Provide the [X, Y] coordinate of the cell's center where the given text is located.  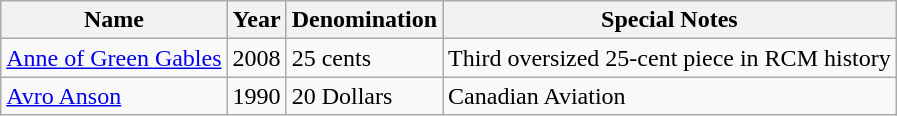
Year [256, 20]
Name [114, 20]
Third oversized 25-cent piece in RCM history [670, 58]
Canadian Aviation [670, 96]
20 Dollars [364, 96]
2008 [256, 58]
Anne of Green Gables [114, 58]
Avro Anson [114, 96]
Denomination [364, 20]
25 cents [364, 58]
Special Notes [670, 20]
1990 [256, 96]
